Locate the cell with the specified text and output its (X, Y) center coordinate. 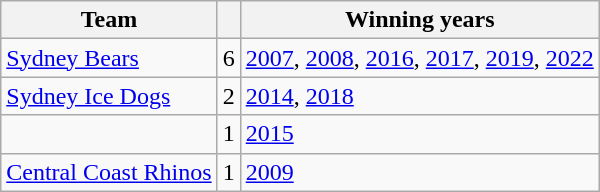
2009 (420, 172)
Winning years (420, 20)
Sydney Bears (109, 58)
Team (109, 20)
6 (228, 58)
Central Coast Rhinos (109, 172)
2007, 2008, 2016, 2017, 2019, 2022 (420, 58)
2014, 2018 (420, 96)
2 (228, 96)
2015 (420, 134)
Sydney Ice Dogs (109, 96)
